Output the (X, Y) coordinate of the center of the cell containing the given text.  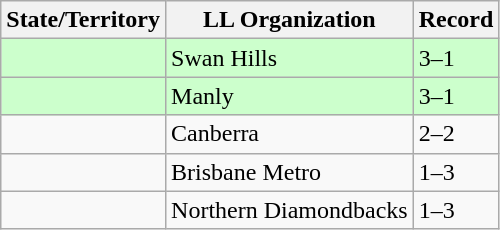
LL Organization (290, 20)
Manly (290, 96)
Northern Diamondbacks (290, 210)
Record (456, 20)
Brisbane Metro (290, 172)
2–2 (456, 134)
Swan Hills (290, 58)
State/Territory (84, 20)
Canberra (290, 134)
